Identify which cell holds the provided text, then report its (X, Y) central coordinate. 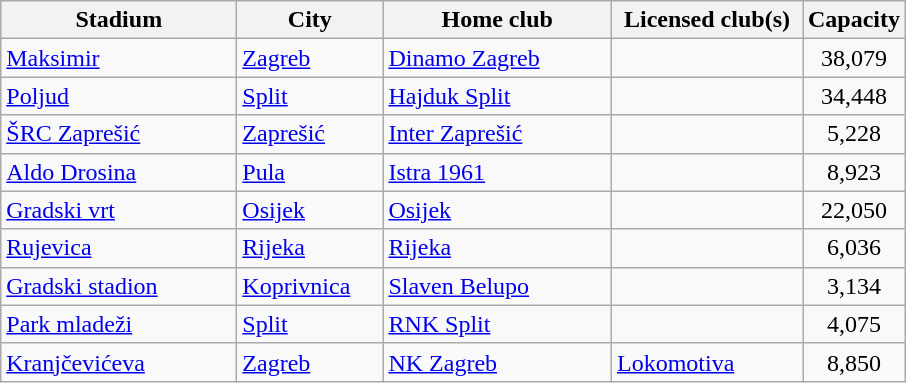
Istra 1961 (498, 172)
3,134 (854, 286)
Stadium (119, 20)
Home club (498, 20)
5,228 (854, 134)
Dinamo Zagreb (498, 58)
NK Zagreb (498, 362)
Slaven Belupo (498, 286)
Zaprešić (310, 134)
Hajduk Split (498, 96)
Kranjčevićeva (119, 362)
Lokomotiva (706, 362)
Licensed club(s) (706, 20)
Maksimir (119, 58)
4,075 (854, 324)
22,050 (854, 210)
38,079 (854, 58)
Gradski vrt (119, 210)
Pula (310, 172)
8,850 (854, 362)
8,923 (854, 172)
Koprivnica (310, 286)
Poljud (119, 96)
ŠRC Zaprešić (119, 134)
6,036 (854, 248)
Aldo Drosina (119, 172)
Capacity (854, 20)
34,448 (854, 96)
Inter Zaprešić (498, 134)
Park mladeži (119, 324)
City (310, 20)
Gradski stadion (119, 286)
RNK Split (498, 324)
Rujevica (119, 248)
